Extract the [X, Y] coordinate from the center of the cell holding the provided text.  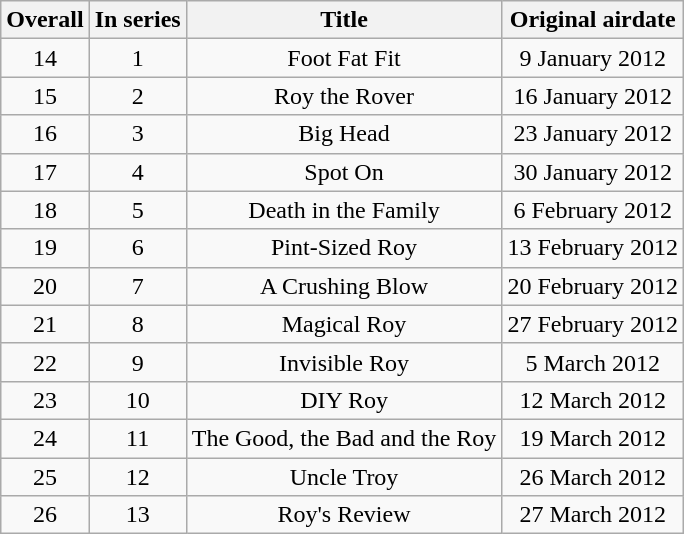
Uncle Troy [344, 477]
12 March 2012 [593, 400]
Invisible Roy [344, 362]
20 February 2012 [593, 286]
5 [138, 210]
Roy's Review [344, 515]
6 [138, 248]
17 [45, 172]
26 [45, 515]
22 [45, 362]
Death in the Family [344, 210]
20 [45, 286]
A Crushing Blow [344, 286]
Overall [45, 20]
10 [138, 400]
2 [138, 96]
14 [45, 58]
8 [138, 324]
19 [45, 248]
The Good, the Bad and the Roy [344, 438]
23 January 2012 [593, 134]
9 January 2012 [593, 58]
12 [138, 477]
27 February 2012 [593, 324]
Spot On [344, 172]
24 [45, 438]
1 [138, 58]
25 [45, 477]
15 [45, 96]
In series [138, 20]
Pint-Sized Roy [344, 248]
23 [45, 400]
16 [45, 134]
18 [45, 210]
16 January 2012 [593, 96]
7 [138, 286]
21 [45, 324]
Magical Roy [344, 324]
30 January 2012 [593, 172]
9 [138, 362]
11 [138, 438]
19 March 2012 [593, 438]
13 February 2012 [593, 248]
3 [138, 134]
13 [138, 515]
26 March 2012 [593, 477]
4 [138, 172]
6 February 2012 [593, 210]
DIY Roy [344, 400]
Title [344, 20]
5 March 2012 [593, 362]
Original airdate [593, 20]
27 March 2012 [593, 515]
Roy the Rover [344, 96]
Foot Fat Fit [344, 58]
Big Head [344, 134]
